Pinpoint the cell where the given text exists, returning its [x, y] midpoint coordinate. 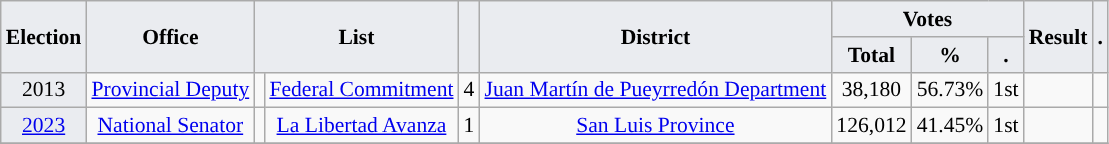
Federal Commitment [361, 90]
National Senator [170, 126]
Election [44, 36]
San Luis Province [655, 126]
41.45% [950, 126]
La Libertad Avanza [361, 126]
56.73% [950, 90]
2023 [44, 126]
2013 [44, 90]
1 [470, 126]
Juan Martín de Pueyrredón Department [655, 90]
4 [470, 90]
38,180 [871, 90]
District [655, 36]
Provincial Deputy [170, 90]
126,012 [871, 126]
Votes [927, 19]
% [950, 55]
Result [1058, 36]
Total [871, 55]
List [356, 36]
Office [170, 36]
